From the cell containing the given text, extract its center point as (X, Y) coordinate. 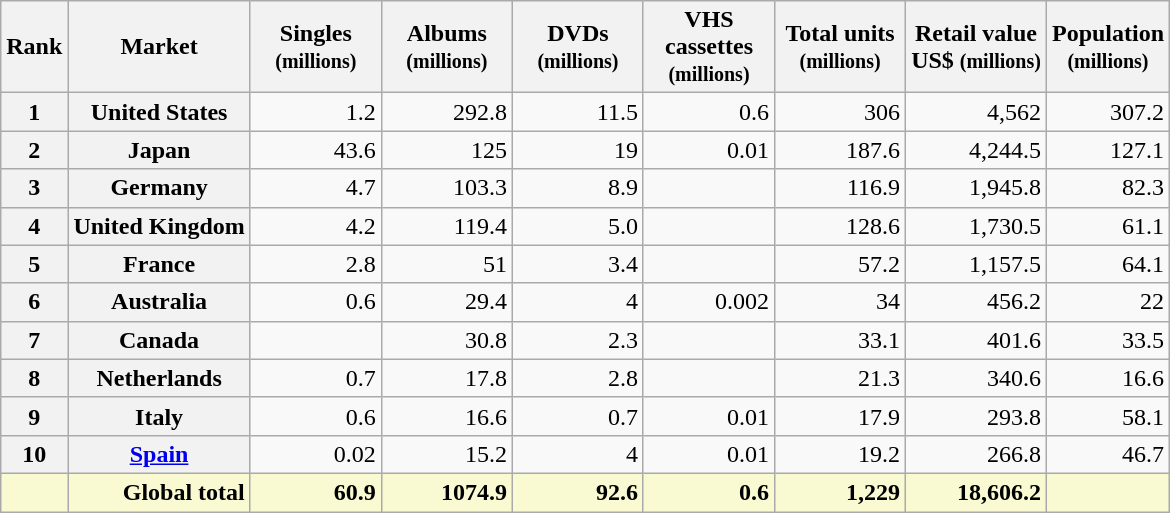
2 (34, 150)
11.5 (578, 112)
60.9 (316, 492)
187.6 (840, 150)
456.2 (976, 302)
Spain (159, 454)
Australia (159, 302)
34 (840, 302)
Singles (millions) (316, 47)
2.3 (578, 340)
1.2 (316, 112)
8 (34, 378)
4.7 (316, 188)
4,244.5 (976, 150)
127.1 (1108, 150)
United States (159, 112)
Global total (159, 492)
Germany (159, 188)
116.9 (840, 188)
France (159, 264)
61.1 (1108, 226)
340.6 (976, 378)
58.1 (1108, 416)
21.3 (840, 378)
307.2 (1108, 112)
1074.9 (446, 492)
1,945.8 (976, 188)
5 (34, 264)
Market (159, 47)
Canada (159, 340)
Retail valueUS$ (millions) (976, 47)
9 (34, 416)
401.6 (976, 340)
266.8 (976, 454)
1,730.5 (976, 226)
Netherlands (159, 378)
3 (34, 188)
92.6 (578, 492)
4,562 (976, 112)
82.3 (1108, 188)
19 (578, 150)
306 (840, 112)
Albums (millions) (446, 47)
8.9 (578, 188)
7 (34, 340)
Rank (34, 47)
17.9 (840, 416)
Italy (159, 416)
Population(millions) (1108, 47)
119.4 (446, 226)
64.1 (1108, 264)
4.2 (316, 226)
30.8 (446, 340)
33.1 (840, 340)
3.4 (578, 264)
United Kingdom (159, 226)
DVDs (millions) (578, 47)
33.5 (1108, 340)
51 (446, 264)
Japan (159, 150)
43.6 (316, 150)
57.2 (840, 264)
125 (446, 150)
29.4 (446, 302)
128.6 (840, 226)
VHS cassettes (millions) (708, 47)
1,157.5 (976, 264)
292.8 (446, 112)
1,229 (840, 492)
0.02 (316, 454)
1 (34, 112)
Total units (millions) (840, 47)
5.0 (578, 226)
293.8 (976, 416)
22 (1108, 302)
10 (34, 454)
103.3 (446, 188)
6 (34, 302)
46.7 (1108, 454)
0.002 (708, 302)
18,606.2 (976, 492)
15.2 (446, 454)
19.2 (840, 454)
17.8 (446, 378)
